Locate the cell with the specified text and output its [x, y] center coordinate. 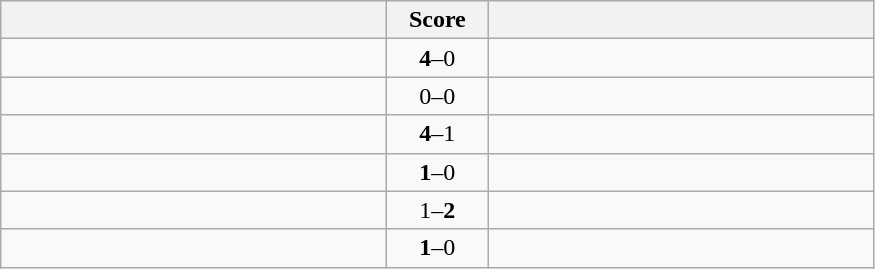
4–0 [438, 58]
4–1 [438, 134]
Score [438, 20]
1–2 [438, 210]
0–0 [438, 96]
